Output the (x, y) coordinate of the center of the cell containing the given text.  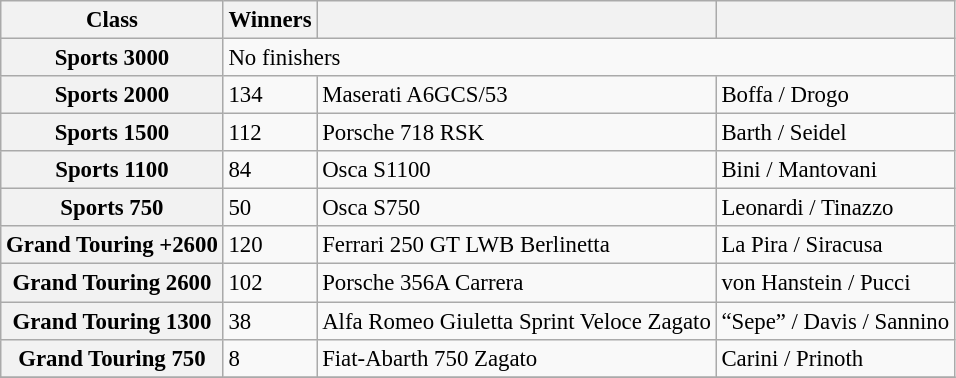
Osca S1100 (516, 170)
von Hanstein / Pucci (835, 283)
38 (270, 321)
Winners (270, 20)
“Sepe” / Davis / Sannino (835, 321)
Alfa Romeo Giuletta Sprint Veloce Zagato (516, 321)
102 (270, 283)
Ferrari 250 GT LWB Berlinetta (516, 245)
Sports 1100 (112, 170)
Sports 1500 (112, 133)
La Pira / Siracusa (835, 245)
50 (270, 208)
Carini / Prinoth (835, 358)
Sports 2000 (112, 95)
Grand Touring +2600 (112, 245)
Class (112, 20)
84 (270, 170)
Grand Touring 750 (112, 358)
Maserati A6GCS/53 (516, 95)
Leonardi / Tinazzo (835, 208)
Grand Touring 1300 (112, 321)
112 (270, 133)
No finishers (588, 58)
8 (270, 358)
Barth / Seidel (835, 133)
Osca S750 (516, 208)
120 (270, 245)
Bini / Mantovani (835, 170)
Boffa / Drogo (835, 95)
Porsche 356A Carrera (516, 283)
Fiat-Abarth 750 Zagato (516, 358)
Porsche 718 RSK (516, 133)
Sports 750 (112, 208)
134 (270, 95)
Sports 3000 (112, 58)
Grand Touring 2600 (112, 283)
